Capture the cell that displays the provided text and extract its [X, Y] central coordinate. 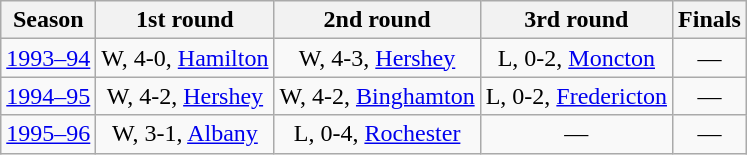
W, 3-1, Albany [185, 134]
Finals [710, 20]
3rd round [576, 20]
W, 4-3, Hershey [377, 58]
1st round [185, 20]
W, 4-0, Hamilton [185, 58]
W, 4-2, Binghamton [377, 96]
1993–94 [48, 58]
L, 0-4, Rochester [377, 134]
L, 0-2, Fredericton [576, 96]
Season [48, 20]
1994–95 [48, 96]
1995–96 [48, 134]
L, 0-2, Moncton [576, 58]
2nd round [377, 20]
W, 4-2, Hershey [185, 96]
